Scan for the cell matching the given text and deliver its [x, y] coordinate at center. 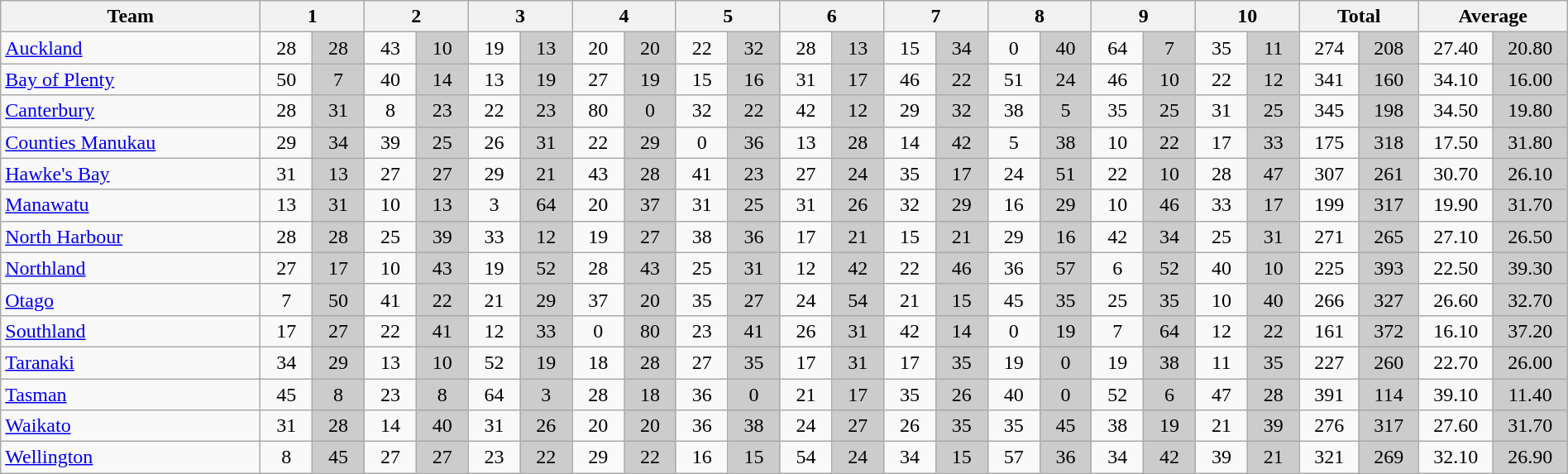
Waikato [131, 426]
Otago [131, 299]
17.50 [1456, 142]
225 [1329, 268]
22.50 [1456, 268]
175 [1329, 142]
4 [624, 17]
160 [1389, 79]
271 [1329, 237]
26.60 [1456, 299]
Manawatu [131, 205]
26.50 [1530, 237]
276 [1329, 426]
19.80 [1530, 111]
Tasman [131, 395]
274 [1329, 48]
261 [1389, 174]
37.20 [1530, 331]
34.10 [1456, 79]
Northland [131, 268]
27.60 [1456, 426]
Canterbury [131, 111]
27.10 [1456, 237]
Average [1493, 17]
266 [1329, 299]
269 [1389, 457]
391 [1329, 395]
16.00 [1530, 79]
198 [1389, 111]
321 [1329, 457]
26.10 [1530, 174]
11.40 [1530, 395]
27.40 [1456, 48]
Counties Manukau [131, 142]
341 [1329, 79]
Bay of Plenty [131, 79]
1 [313, 17]
318 [1389, 142]
Hawke's Bay [131, 174]
345 [1329, 111]
North Harbour [131, 237]
327 [1389, 299]
Southland [131, 331]
393 [1389, 268]
34.50 [1456, 111]
32.10 [1456, 457]
9 [1144, 17]
Taranaki [131, 362]
30.70 [1456, 174]
Total [1359, 17]
20.80 [1530, 48]
39.10 [1456, 395]
19.90 [1456, 205]
372 [1389, 331]
Team [131, 17]
Auckland [131, 48]
2 [417, 17]
265 [1389, 237]
16.10 [1456, 331]
26.90 [1530, 457]
32.70 [1530, 299]
39.30 [1530, 268]
199 [1329, 205]
22.70 [1456, 362]
114 [1389, 395]
26.00 [1530, 362]
Wellington [131, 457]
161 [1329, 331]
307 [1329, 174]
31.80 [1530, 142]
260 [1389, 362]
208 [1389, 48]
227 [1329, 362]
